Determine the (X, Y) coordinate at the center of the cell enclosing the given text.  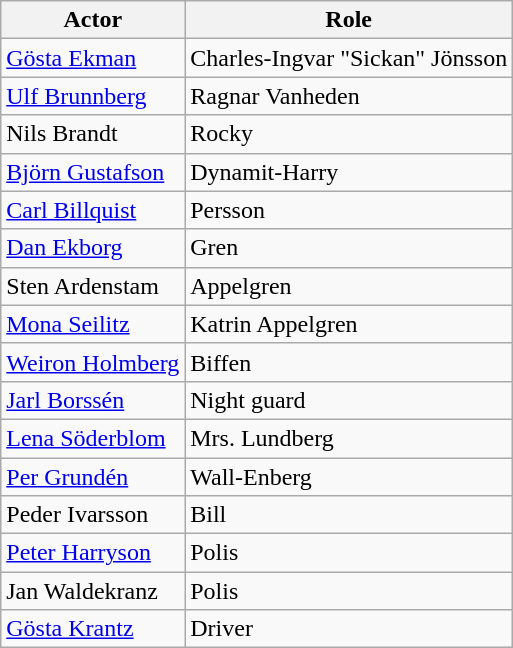
Role (349, 20)
Appelgren (349, 286)
Actor (93, 20)
Driver (349, 629)
Ragnar Vanheden (349, 96)
Rocky (349, 134)
Gren (349, 248)
Jarl Borssén (93, 400)
Jan Waldekranz (93, 591)
Wall-Enberg (349, 477)
Dynamit-Harry (349, 172)
Night guard (349, 400)
Katrin Appelgren (349, 324)
Gösta Ekman (93, 58)
Gösta Krantz (93, 629)
Charles-Ingvar "Sickan" Jönsson (349, 58)
Biffen (349, 362)
Weiron Holmberg (93, 362)
Peter Harryson (93, 553)
Lena Söderblom (93, 438)
Sten Ardenstam (93, 286)
Carl Billquist (93, 210)
Mrs. Lundberg (349, 438)
Mona Seilitz (93, 324)
Peder Ivarsson (93, 515)
Dan Ekborg (93, 248)
Nils Brandt (93, 134)
Ulf Brunnberg (93, 96)
Persson (349, 210)
Bill (349, 515)
Björn Gustafson (93, 172)
Per Grundén (93, 477)
